Output the [x, y] coordinate of the center of the cell containing the given text.  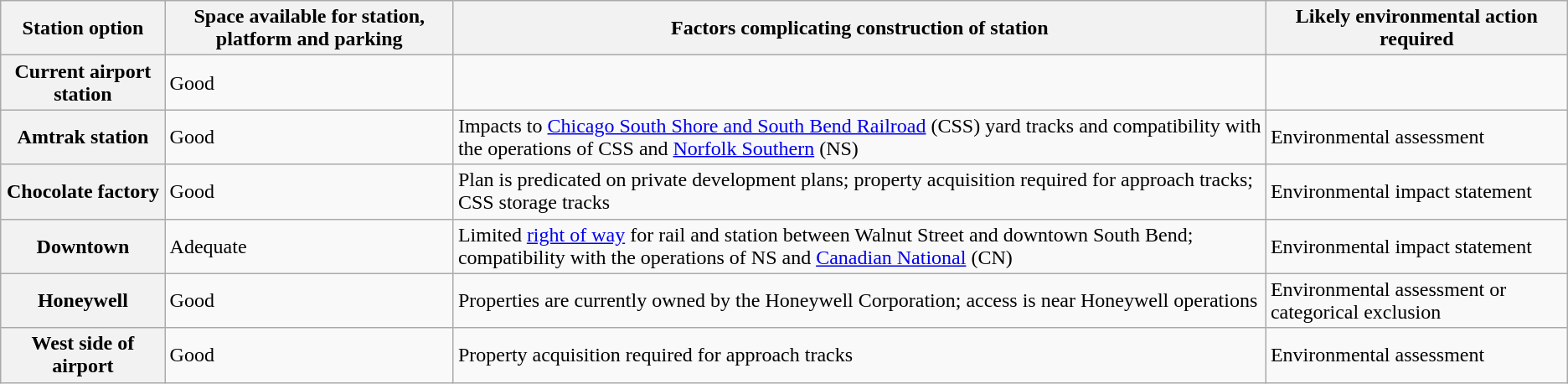
Current airport station [83, 82]
Environmental assessment or categorical exclusion [1416, 300]
Likely environmental action required [1416, 29]
Chocolate factory [83, 191]
Property acquisition required for approach tracks [859, 355]
Amtrak station [83, 138]
Properties are currently owned by the Honeywell Corporation; access is near Honeywell operations [859, 300]
Factors complicating construction of station [859, 29]
Space available for station, platform and parking [309, 29]
Adequate [309, 246]
Plan is predicated on private development plans; property acquisition required for approach tracks; CSS storage tracks [859, 191]
Downtown [83, 246]
Station option [83, 29]
West side of airport [83, 355]
Impacts to Chicago South Shore and South Bend Railroad (CSS) yard tracks and compatibility with the operations of CSS and Norfolk Southern (NS) [859, 138]
Honeywell [83, 300]
